Locate the cell with the specified text and output its (x, y) center coordinate. 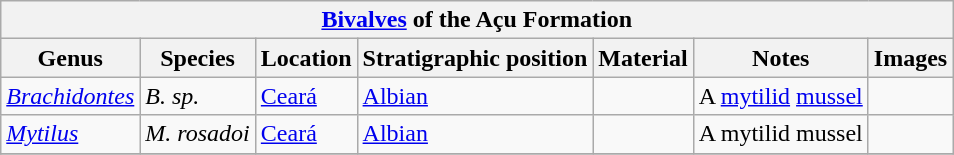
Notes (780, 58)
Genus (70, 58)
Bivalves of the Açu Formation (477, 20)
Species (198, 58)
Stratigraphic position (475, 58)
B. sp. (198, 96)
Material (643, 58)
M. rosadoi (198, 134)
Mytilus (70, 134)
Images (910, 58)
Brachidontes (70, 96)
Location (306, 58)
